Return [X, Y] of the center of cell containing provided text 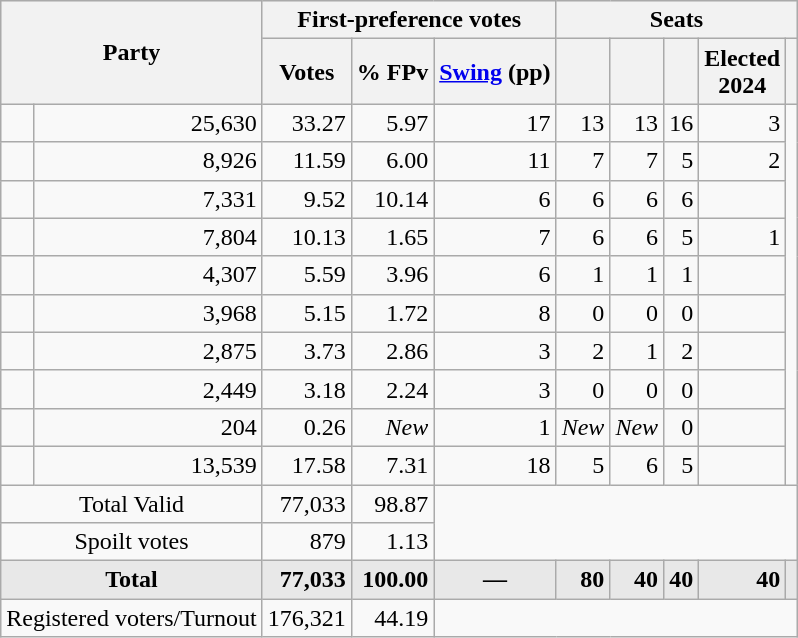
5.97 [392, 123]
3.73 [306, 351]
First-preference votes [409, 20]
3.18 [306, 389]
176,321 [306, 618]
2.86 [392, 351]
18 [495, 465]
% FPv [392, 72]
16 [682, 123]
Spoilt votes [132, 542]
5.59 [306, 275]
1.13 [392, 542]
Elected2024 [742, 72]
1.65 [392, 237]
Swing (pp) [495, 72]
44.19 [392, 618]
8,926 [148, 161]
10.14 [392, 199]
7.31 [392, 465]
7,331 [148, 199]
13,539 [148, 465]
Total Valid [132, 503]
6.00 [392, 161]
8 [495, 313]
0.26 [306, 427]
11 [495, 161]
17.58 [306, 465]
3.96 [392, 275]
5.15 [306, 313]
Party [132, 52]
80 [583, 580]
1.72 [392, 313]
17 [495, 123]
204 [148, 427]
33.27 [306, 123]
Seats [676, 20]
— [495, 580]
100.00 [392, 580]
Total [132, 580]
2.24 [392, 389]
4,307 [148, 275]
3,968 [148, 313]
11.59 [306, 161]
2,875 [148, 351]
Votes [306, 72]
98.87 [392, 503]
7,804 [148, 237]
2,449 [148, 389]
879 [306, 542]
10.13 [306, 237]
9.52 [306, 199]
Registered voters/Turnout [132, 618]
25,630 [148, 123]
